Pinpoint the cell where the given text exists, returning its [x, y] midpoint coordinate. 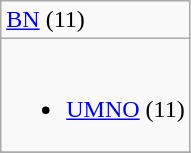
BN (11) [96, 20]
UMNO (11) [96, 96]
